Identify which cell holds the provided text, then report its (x, y) central coordinate. 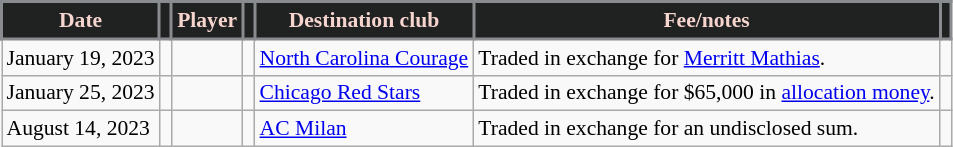
Player (207, 20)
January 25, 2023 (81, 93)
August 14, 2023 (81, 129)
Date (81, 20)
North Carolina Courage (364, 57)
Fee/notes (706, 20)
January 19, 2023 (81, 57)
Traded in exchange for Merritt Mathias. (706, 57)
Destination club (364, 20)
Traded in exchange for an undisclosed sum. (706, 129)
Traded in exchange for $65,000 in allocation money. (706, 93)
Chicago Red Stars (364, 93)
AC Milan (364, 129)
